Search for the cell housing the specified text and yield its (x, y) center coordinate. 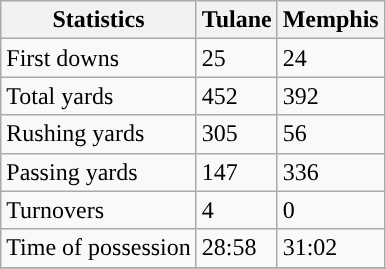
4 (236, 210)
Time of possession (99, 248)
First downs (99, 58)
Statistics (99, 20)
336 (330, 172)
392 (330, 96)
Total yards (99, 96)
Rushing yards (99, 134)
24 (330, 58)
Turnovers (99, 210)
31:02 (330, 248)
147 (236, 172)
56 (330, 134)
305 (236, 134)
Memphis (330, 20)
452 (236, 96)
28:58 (236, 248)
25 (236, 58)
0 (330, 210)
Passing yards (99, 172)
Tulane (236, 20)
